Output the (X, Y) coordinate of the center of the cell containing the given text.  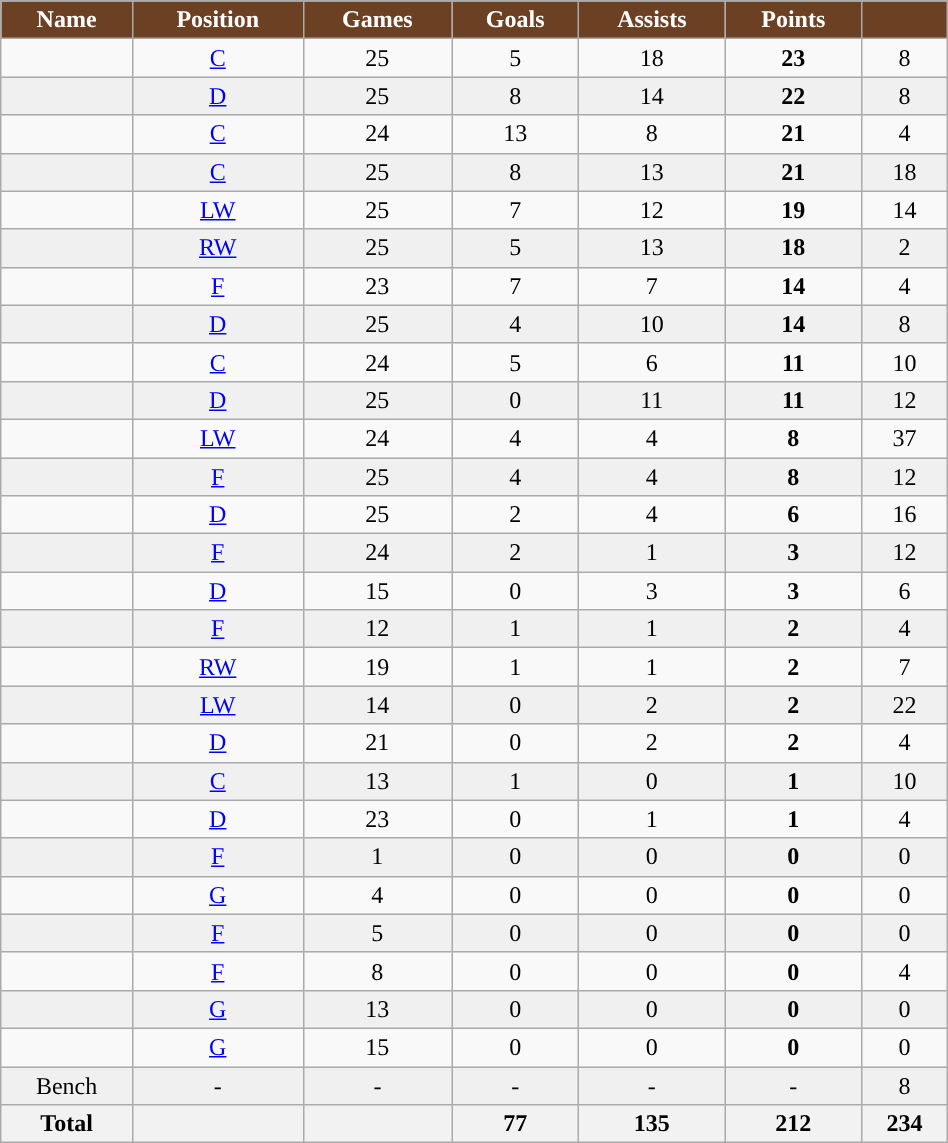
Position (218, 20)
Assists (652, 20)
16 (905, 515)
212 (794, 1124)
Games (378, 20)
Bench (67, 1085)
234 (905, 1124)
77 (516, 1124)
Name (67, 20)
135 (652, 1124)
Points (794, 20)
37 (905, 438)
Goals (516, 20)
Total (67, 1124)
